Output the (x, y) coordinate of the center of the cell containing the given text.  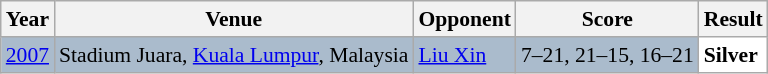
Result (734, 19)
7–21, 21–15, 16–21 (608, 55)
Liu Xin (464, 55)
Year (28, 19)
Silver (734, 55)
Venue (234, 19)
Stadium Juara, Kuala Lumpur, Malaysia (234, 55)
2007 (28, 55)
Opponent (464, 19)
Score (608, 19)
